Provide the (X, Y) coordinate of the cell's center where the given text is located.  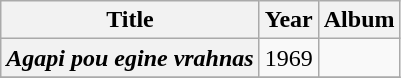
Agapi pou egine vrahnas (130, 58)
Album (359, 20)
Year (288, 20)
1969 (288, 58)
Title (130, 20)
